Scan for the cell matching the given text and deliver its [x, y] coordinate at center. 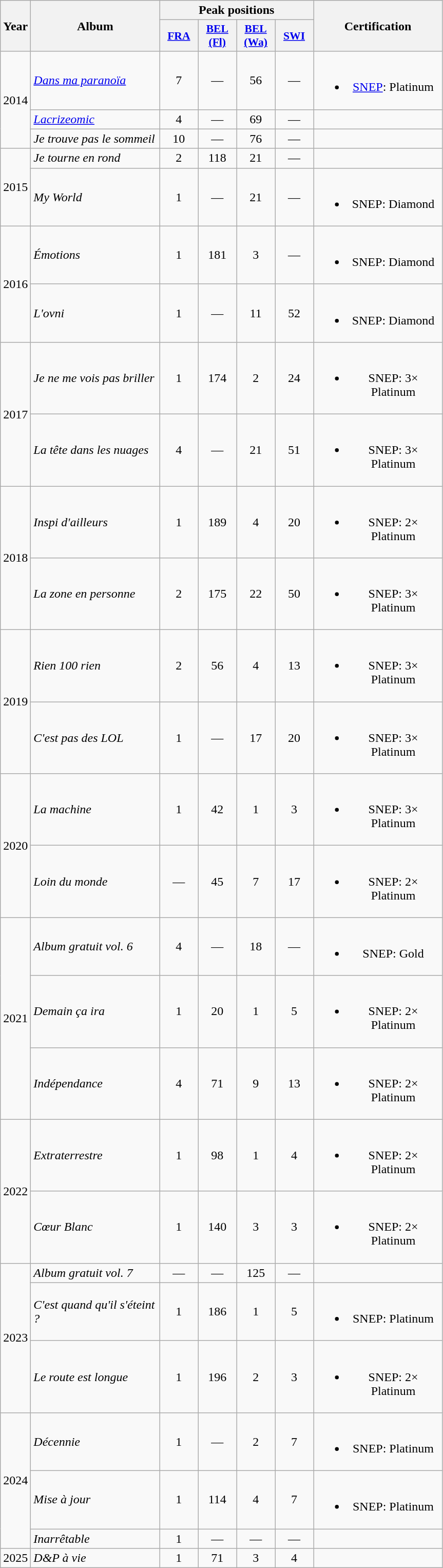
La machine [95, 810]
2017 [15, 414]
Je tourne en rond [95, 158]
45 [218, 882]
114 [218, 1499]
2025 [15, 1558]
C'est pas des LOL [95, 738]
69 [256, 119]
50 [295, 594]
C'est quand qu'il s'éteint ? [95, 1311]
174 [218, 378]
Inspi d'ailleurs [95, 522]
2014 [15, 100]
L'ovni [95, 313]
Peak positions [237, 10]
La tête dans les nuages [95, 450]
189 [218, 522]
Extraterrestre [95, 1155]
Cœur Blanc [95, 1227]
186 [218, 1311]
2023 [15, 1338]
11 [256, 313]
2019 [15, 702]
98 [218, 1155]
Loin du monde [95, 882]
Je trouve pas le sommeil [95, 139]
118 [218, 158]
Décennie [95, 1442]
9 [256, 1083]
SNEP: Gold [378, 947]
SWI [295, 36]
2015 [15, 187]
Indépendance [95, 1083]
42 [218, 810]
Certification [378, 26]
140 [218, 1227]
2018 [15, 558]
Rien 100 rien [95, 666]
181 [218, 255]
52 [295, 313]
Album gratuit vol. 6 [95, 947]
BEL(Fl) [218, 36]
18 [256, 947]
Le route est longue [95, 1376]
125 [256, 1273]
Album [95, 26]
Year [15, 26]
76 [256, 139]
2020 [15, 846]
196 [218, 1376]
2016 [15, 284]
Inarrêtable [95, 1539]
La zone en personne [95, 594]
BEL(Wa) [256, 36]
2021 [15, 1019]
Album gratuit vol. 7 [95, 1273]
51 [295, 450]
FRA [179, 36]
2022 [15, 1191]
D&P à vie [95, 1558]
2024 [15, 1480]
175 [218, 594]
Émotions [95, 255]
Je ne me vois pas briller [95, 378]
24 [295, 378]
22 [256, 594]
Lacrizeomic [95, 119]
My World [95, 197]
Mise à jour [95, 1499]
10 [179, 139]
Dans ma paranoïa [95, 80]
Demain ça ira [95, 1011]
